Provide the [x, y] coordinate of the cell's center where the given text is located.  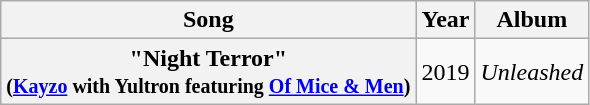
Song [208, 20]
Year [446, 20]
2019 [446, 72]
Unleashed [532, 72]
Album [532, 20]
"Night Terror" (Kayzo with Yultron featuring Of Mice & Men) [208, 72]
